Return [X, Y] of the center of cell containing provided text 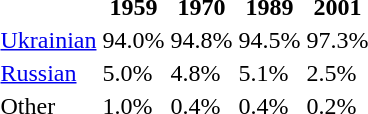
5.0% [134, 73]
94.0% [134, 40]
4.8% [202, 73]
5.1% [270, 73]
94.8% [202, 40]
94.5% [270, 40]
